Locate the cell with the specified text and output its [x, y] center coordinate. 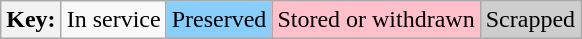
In service [114, 20]
Preserved [219, 20]
Key: [31, 20]
Stored or withdrawn [376, 20]
Scrapped [530, 20]
